Pinpoint the cell where the given text exists, returning its [x, y] midpoint coordinate. 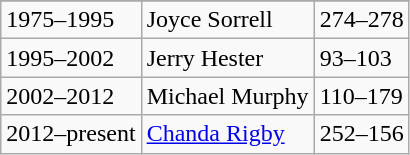
252–156 [362, 134]
Chanda Rigby [228, 134]
2002–2012 [71, 96]
93–103 [362, 58]
Jerry Hester [228, 58]
1975–1995 [71, 20]
1995–2002 [71, 58]
Michael Murphy [228, 96]
274–278 [362, 20]
110–179 [362, 96]
2012–present [71, 134]
Joyce Sorrell [228, 20]
